Locate the cell with the specified text and output its (x, y) center coordinate. 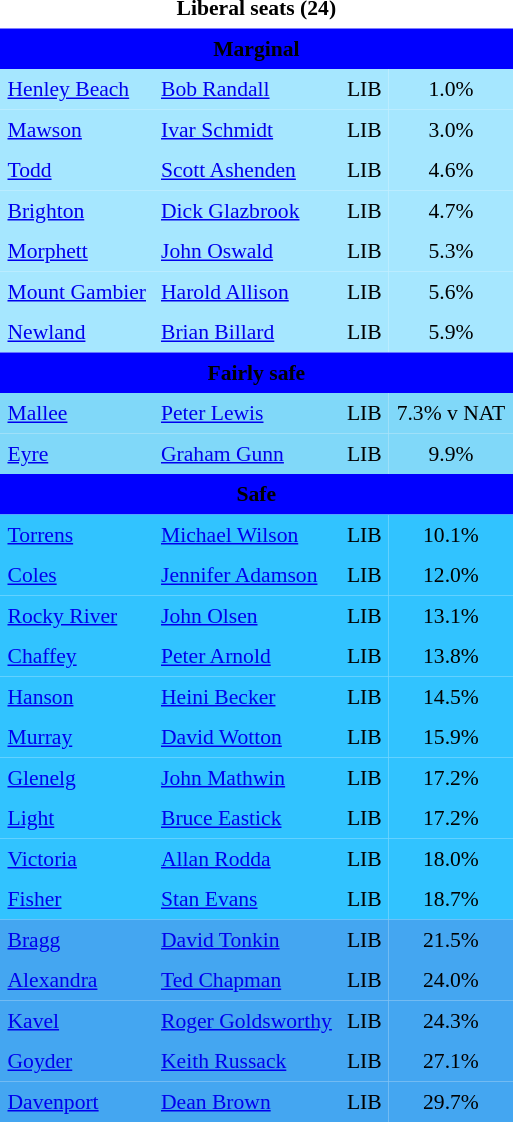
24.0% (451, 980)
Brighton (76, 210)
Kavel (76, 1020)
Ted Chapman (246, 980)
Morphett (76, 251)
David Tonkin (246, 939)
Glenelg (76, 777)
Fisher (76, 899)
4.7% (451, 210)
Stan Evans (246, 899)
Fairly safe (256, 372)
Mawson (76, 129)
Mount Gambier (76, 291)
Marginal (256, 48)
Victoria (76, 858)
4.6% (451, 170)
27.1% (451, 1061)
Todd (76, 170)
Jennifer Adamson (246, 575)
Mallee (76, 413)
18.0% (451, 858)
5.6% (451, 291)
Goyder (76, 1061)
Keith Russack (246, 1061)
1.0% (451, 89)
David Wotton (246, 737)
24.3% (451, 1020)
Davenport (76, 1101)
John Oswald (246, 251)
Rocky River (76, 615)
29.7% (451, 1101)
Roger Goldsworthy (246, 1020)
John Mathwin (246, 777)
Light (76, 818)
Chaffey (76, 656)
Henley Beach (76, 89)
Graham Gunn (246, 453)
5.3% (451, 251)
Bragg (76, 939)
12.0% (451, 575)
9.9% (451, 453)
Ivar Schmidt (246, 129)
Newland (76, 332)
Michael Wilson (246, 534)
Coles (76, 575)
Murray (76, 737)
18.7% (451, 899)
Dean Brown (246, 1101)
Scott Ashenden (246, 170)
John Olsen (246, 615)
7.3% v NAT (451, 413)
10.1% (451, 534)
Alexandra (76, 980)
Brian Billard (246, 332)
14.5% (451, 696)
5.9% (451, 332)
Bob Randall (246, 89)
Heini Becker (246, 696)
15.9% (451, 737)
Peter Arnold (246, 656)
Hanson (76, 696)
Bruce Eastick (246, 818)
Eyre (76, 453)
3.0% (451, 129)
21.5% (451, 939)
Allan Rodda (246, 858)
Harold Allison (246, 291)
13.1% (451, 615)
Safe (256, 494)
Peter Lewis (246, 413)
Dick Glazbrook (246, 210)
Torrens (76, 534)
13.8% (451, 656)
